Identify which cell holds the provided text, then report its (X, Y) central coordinate. 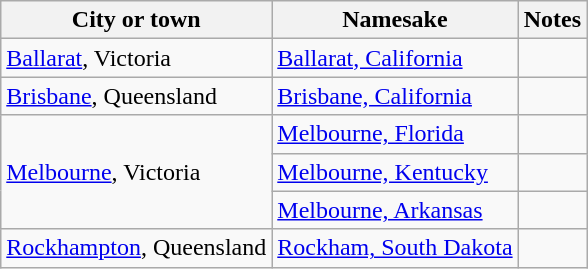
Melbourne, Victoria (136, 172)
Notes (552, 20)
Rockham, South Dakota (395, 248)
Melbourne, Kentucky (395, 172)
Ballarat, Victoria (136, 58)
Rockhampton, Queensland (136, 248)
Brisbane, Queensland (136, 96)
Namesake (395, 20)
Ballarat, California (395, 58)
City or town (136, 20)
Melbourne, Arkansas (395, 210)
Brisbane, California (395, 96)
Melbourne, Florida (395, 134)
